Identify which cell holds the provided text, then report its [x, y] central coordinate. 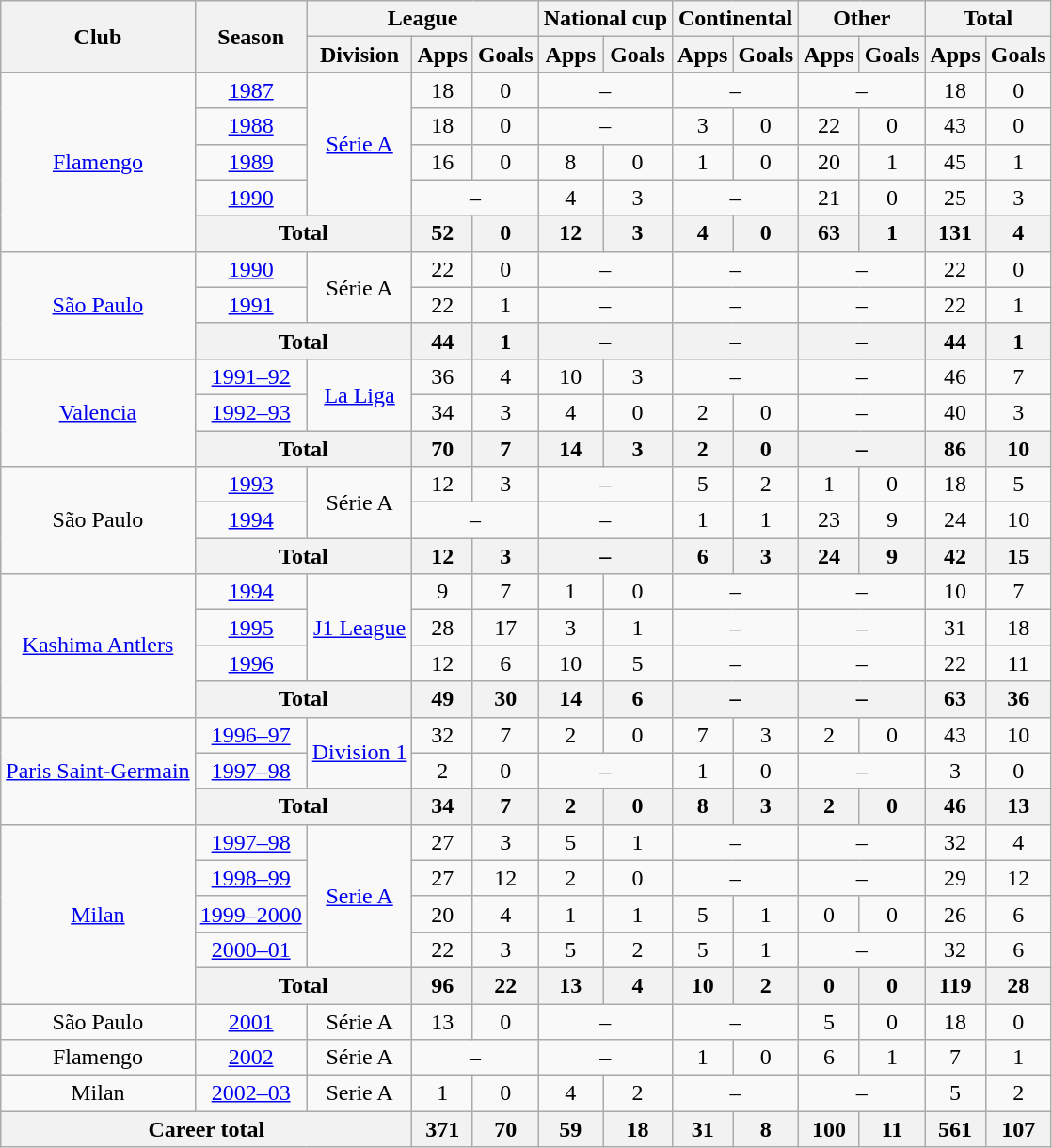
La Liga [359, 394]
Division 1 [359, 753]
2002–03 [250, 1093]
1999–2000 [250, 914]
52 [442, 233]
371 [442, 1129]
25 [955, 198]
1992–93 [250, 412]
96 [442, 985]
42 [955, 556]
1991–92 [250, 376]
86 [955, 449]
Season [250, 37]
49 [442, 699]
16 [442, 162]
Other [862, 19]
40 [955, 412]
21 [829, 198]
Club [98, 37]
2002 [250, 1058]
1996 [250, 663]
17 [505, 628]
1988 [250, 126]
119 [955, 985]
100 [829, 1129]
15 [1018, 556]
League [422, 19]
1987 [250, 90]
29 [955, 878]
30 [505, 699]
1989 [250, 162]
59 [570, 1129]
23 [829, 520]
561 [955, 1129]
1995 [250, 628]
Valencia [98, 412]
Career total [207, 1129]
2001 [250, 1021]
1998–99 [250, 878]
1993 [250, 485]
1996–97 [250, 735]
Kashima Antlers [98, 646]
107 [1018, 1129]
Continental [736, 19]
1991 [250, 305]
J1 League [359, 628]
2000–01 [250, 949]
26 [955, 914]
National cup [605, 19]
45 [955, 162]
131 [955, 233]
Division [359, 55]
Paris Saint-Germain [98, 771]
